For the text-containing cell, return its midpoint in (x, y) coordinate format. 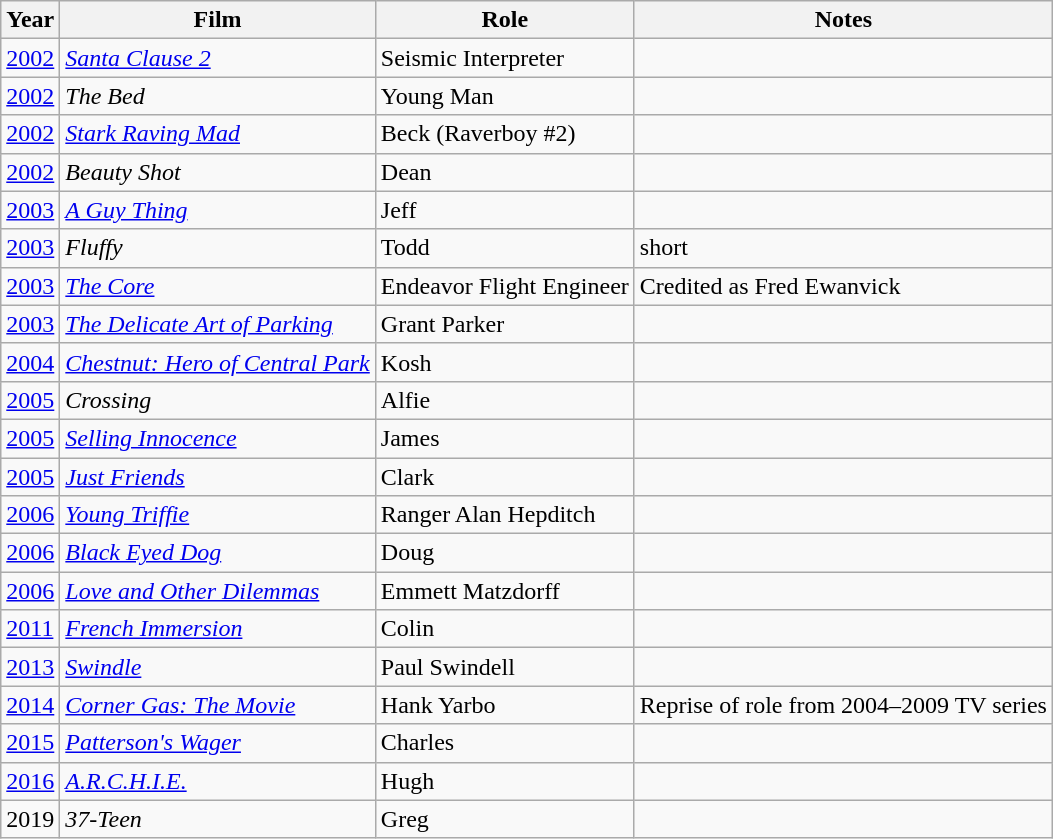
2004 (30, 362)
Crossing (218, 400)
Kosh (504, 362)
Corner Gas: The Movie (218, 705)
Young Man (504, 96)
Emmett Matzdorff (504, 591)
Paul Swindell (504, 667)
Love and Other Dilemmas (218, 591)
The Delicate Art of Parking (218, 324)
Young Triffie (218, 515)
2016 (30, 781)
Credited as Fred Ewanvick (843, 286)
Stark Raving Mad (218, 134)
Seismic Interpreter (504, 58)
2015 (30, 743)
Clark (504, 477)
Year (30, 20)
Dean (504, 172)
2014 (30, 705)
A.R.C.H.I.E. (218, 781)
37-Teen (218, 819)
Greg (504, 819)
Just Friends (218, 477)
Charles (504, 743)
2019 (30, 819)
Film (218, 20)
Todd (504, 248)
2011 (30, 629)
Beauty Shot (218, 172)
A Guy Thing (218, 210)
Beck (Raverboy #2) (504, 134)
Swindle (218, 667)
Ranger Alan Hepditch (504, 515)
Chestnut: Hero of Central Park (218, 362)
James (504, 438)
Notes (843, 20)
Role (504, 20)
Patterson's Wager (218, 743)
Santa Clause 2 (218, 58)
Fluffy (218, 248)
Jeff (504, 210)
Reprise of role from 2004–2009 TV series (843, 705)
Hugh (504, 781)
Colin (504, 629)
The Bed (218, 96)
Alfie (504, 400)
Grant Parker (504, 324)
2013 (30, 667)
Endeavor Flight Engineer (504, 286)
Black Eyed Dog (218, 553)
French Immersion (218, 629)
The Core (218, 286)
Hank Yarbo (504, 705)
short (843, 248)
Doug (504, 553)
Selling Innocence (218, 438)
